Scan for the cell matching the given text and deliver its (x, y) coordinate at center. 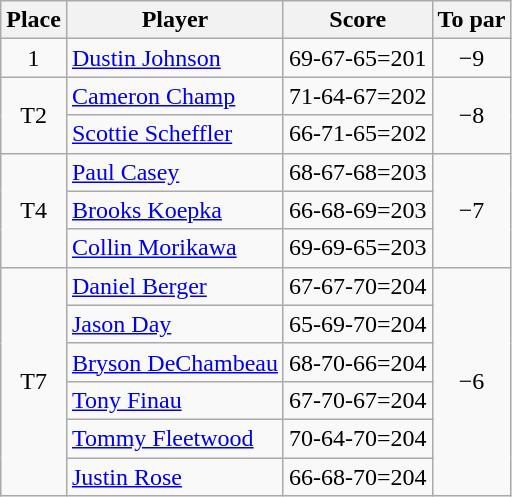
71-64-67=202 (358, 96)
Justin Rose (174, 477)
70-64-70=204 (358, 438)
Dustin Johnson (174, 58)
Collin Morikawa (174, 248)
Scottie Scheffler (174, 134)
67-67-70=204 (358, 286)
66-68-69=203 (358, 210)
Brooks Koepka (174, 210)
69-67-65=201 (358, 58)
Tommy Fleetwood (174, 438)
To par (472, 20)
−8 (472, 115)
67-70-67=204 (358, 400)
68-70-66=204 (358, 362)
68-67-68=203 (358, 172)
66-71-65=202 (358, 134)
Paul Casey (174, 172)
Tony Finau (174, 400)
Jason Day (174, 324)
1 (34, 58)
Cameron Champ (174, 96)
T2 (34, 115)
T4 (34, 210)
66-68-70=204 (358, 477)
−6 (472, 381)
T7 (34, 381)
Score (358, 20)
Place (34, 20)
65-69-70=204 (358, 324)
Daniel Berger (174, 286)
−9 (472, 58)
−7 (472, 210)
Player (174, 20)
69-69-65=203 (358, 248)
Bryson DeChambeau (174, 362)
